Scan for the cell matching the given text and deliver its [X, Y] coordinate at center. 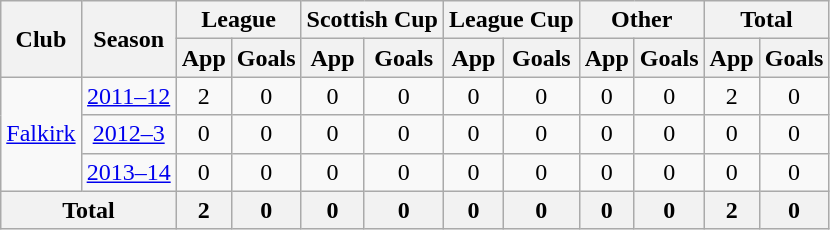
2013–14 [128, 172]
League Cup [511, 20]
Club [41, 39]
Scottish Cup [372, 20]
2011–12 [128, 96]
League [238, 20]
Falkirk [41, 134]
2012–3 [128, 134]
Other [642, 20]
Season [128, 39]
